Pinpoint the cell where the given text exists, returning its (X, Y) midpoint coordinate. 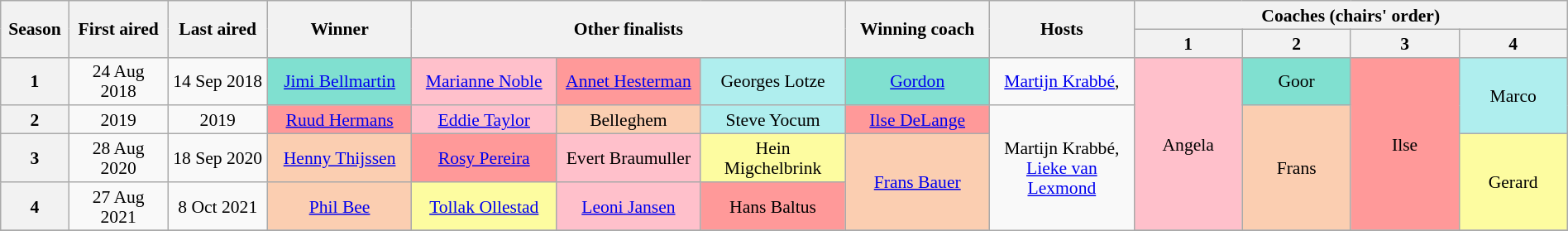
First aired (118, 29)
Ruud Hermans (339, 120)
8 Oct 2021 (218, 206)
Annet Hesterman (629, 81)
Hein Migchelbrink (772, 158)
14 Sep 2018 (218, 81)
27 Aug 2021 (118, 206)
Eddie Taylor (485, 120)
Gerard (1513, 182)
Gordon (918, 81)
Steve Yocum (772, 120)
Martijn Krabbé,Lieke van Lexmond (1062, 168)
Ilse DeLange (918, 120)
Leoni Jansen (629, 206)
24 Aug 2018 (118, 81)
Martijn Krabbé, (1062, 81)
Winner (339, 29)
Last aired (218, 29)
Rosy Pereira (485, 158)
Phil Bee (339, 206)
Goor (1297, 81)
Henny Thijssen (339, 158)
Belleghem (629, 120)
Angela (1188, 143)
Winning coach (918, 29)
Hosts (1062, 29)
Ilse (1404, 143)
Frans Bauer (918, 182)
Georges Lotze (772, 81)
Hans Baltus (772, 206)
28 Aug 2020 (118, 158)
Frans (1297, 168)
Tollak Ollestad (485, 206)
Coaches (chairs' order) (1350, 15)
Marco (1513, 95)
Jimi Bellmartin (339, 81)
Evert Braumuller (629, 158)
Season (35, 29)
Other finalists (629, 29)
18 Sep 2020 (218, 158)
Marianne Noble (485, 81)
